Capture the cell that displays the provided text and extract its [x, y] central coordinate. 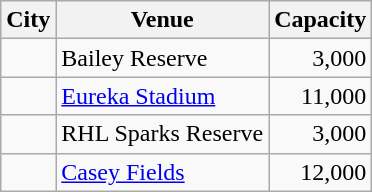
City [28, 20]
Capacity [320, 20]
Bailey Reserve [162, 58]
11,000 [320, 96]
Casey Fields [162, 172]
12,000 [320, 172]
Eureka Stadium [162, 96]
Venue [162, 20]
RHL Sparks Reserve [162, 134]
